Find where the given text appears and provide that cell's center as [x, y] coordinate. 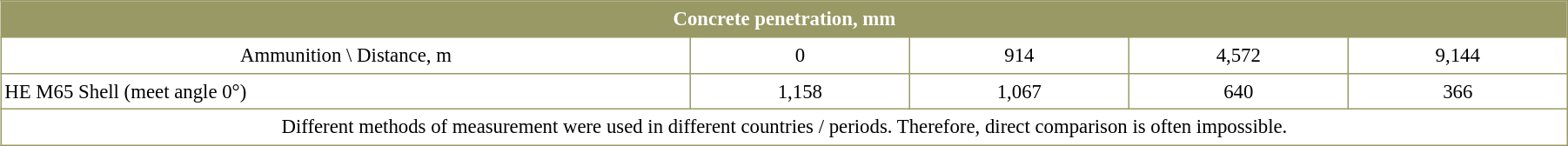
0 [800, 55]
Ammunition \ Distance, m [346, 55]
9,144 [1457, 55]
1,158 [800, 91]
Different methods of measurement were used in different countries / periods. Therefore, direct comparison is often impossible. [785, 128]
366 [1457, 91]
Concrete penetration, mm [785, 19]
4,572 [1238, 55]
914 [1019, 55]
640 [1238, 91]
HE M65 Shell (meet angle 0°) [346, 91]
1,067 [1019, 91]
